Return (x, y) of the center of cell containing provided text 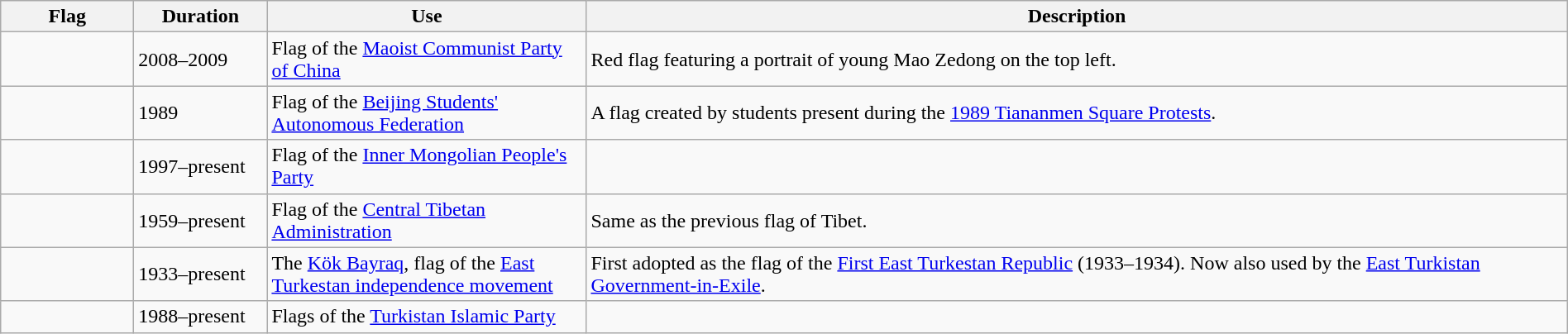
Flag of the Beijing Students' Autonomous Federation (427, 112)
The Kök Bayraq, flag of the East Turkestan independence movement (427, 274)
1989 (200, 112)
First adopted as the flag of the First East Turkestan Republic (1933–1934). Now also used by the East Turkistan Government-in-Exile. (1077, 274)
Duration (200, 17)
Red flag featuring a portrait of young Mao Zedong on the top left. (1077, 60)
Flag of the Inner Mongolian People's Party (427, 167)
Flag of the Maoist Communist Party of China (427, 60)
1959–present (200, 220)
Flag of the Central Tibetan Administration (427, 220)
Same as the previous flag of Tibet. (1077, 220)
A flag created by students present during the 1989 Tiananmen Square Protests. (1077, 112)
Flags of the Turkistan Islamic Party (427, 317)
Use (427, 17)
1988–present (200, 317)
2008–2009 (200, 60)
Description (1077, 17)
1997–present (200, 167)
Flag (68, 17)
1933–present (200, 274)
